Output the [X, Y] coordinate of the center of the cell containing the given text.  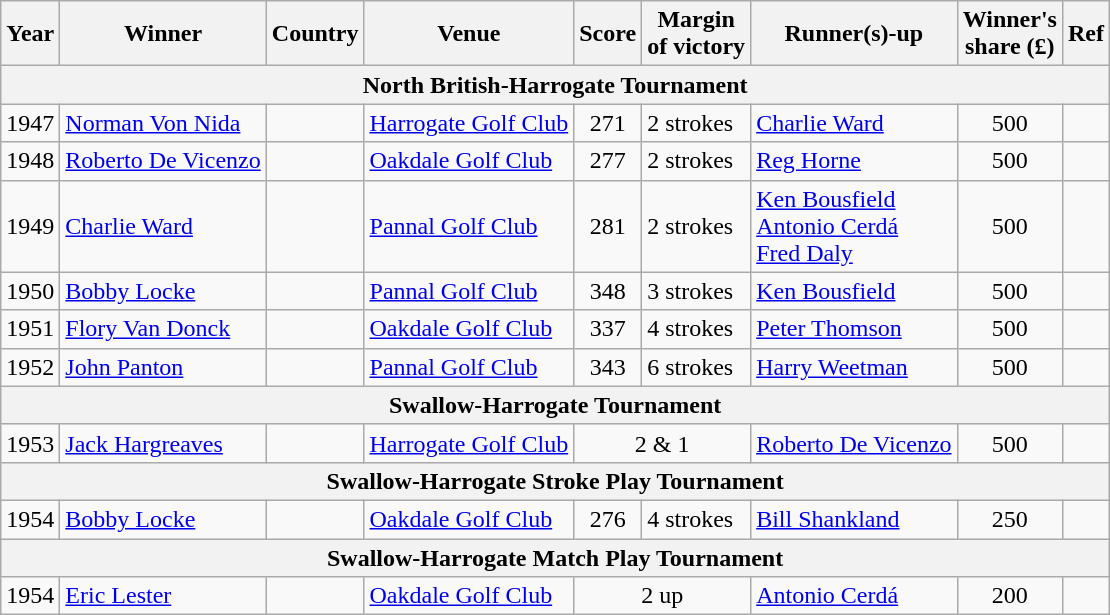
Venue [469, 34]
Reg Horne [854, 161]
337 [608, 329]
343 [608, 367]
2 up [662, 596]
Swallow-Harrogate Stroke Play Tournament [556, 481]
271 [608, 123]
1949 [30, 226]
Bill Shankland [854, 519]
Norman Von Nida [163, 123]
Swallow-Harrogate Tournament [556, 405]
1950 [30, 291]
Runner(s)-up [854, 34]
John Panton [163, 367]
Ref [1086, 34]
Marginof victory [696, 34]
Harry Weetman [854, 367]
Jack Hargreaves [163, 443]
Ken Bousfield Antonio Cerdá Fred Daly [854, 226]
276 [608, 519]
Peter Thomson [854, 329]
250 [1010, 519]
1951 [30, 329]
277 [608, 161]
6 strokes [696, 367]
348 [608, 291]
1947 [30, 123]
Score [608, 34]
3 strokes [696, 291]
2 & 1 [662, 443]
Country [315, 34]
200 [1010, 596]
1952 [30, 367]
North British-Harrogate Tournament [556, 85]
281 [608, 226]
Winner'sshare (£) [1010, 34]
Eric Lester [163, 596]
Flory Van Donck [163, 329]
1953 [30, 443]
Year [30, 34]
Winner [163, 34]
Antonio Cerdá [854, 596]
1948 [30, 161]
Swallow-Harrogate Match Play Tournament [556, 557]
Ken Bousfield [854, 291]
